Provide the (x, y) coordinate of the cell's center where the given text is located.  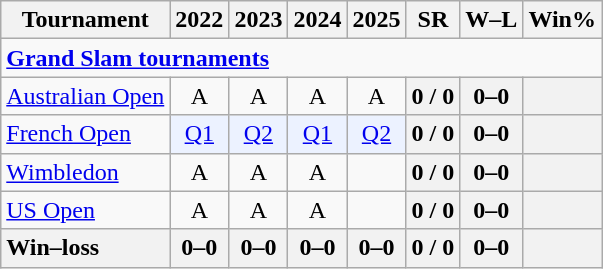
2024 (318, 20)
2022 (200, 20)
Win% (562, 20)
2023 (258, 20)
SR (433, 20)
Grand Slam tournaments (302, 58)
Wimbledon (86, 172)
French Open (86, 134)
W–L (492, 20)
Tournament (86, 20)
Win–loss (86, 248)
US Open (86, 210)
2025 (376, 20)
Australian Open (86, 96)
